Scan for the cell matching the given text and deliver its (X, Y) coordinate at center. 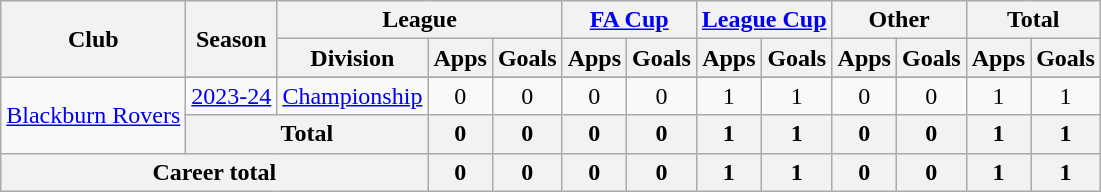
Blackburn Rovers (94, 115)
Season (232, 39)
League (420, 20)
Division (352, 58)
Championship (352, 96)
2023-24 (232, 96)
FA Cup (629, 20)
Other (899, 20)
Club (94, 39)
League Cup (764, 20)
Career total (214, 172)
